Return the (X, Y) coordinate for the center point of the cell that contains the specified text.  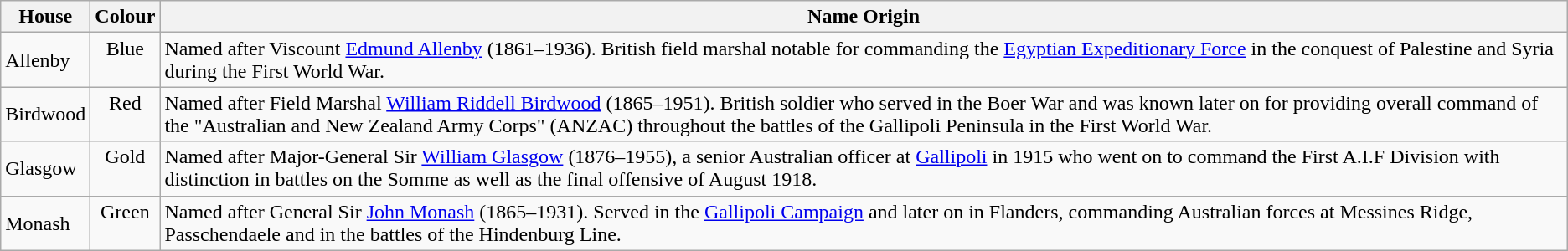
Blue (126, 60)
Colour (126, 17)
Name Origin (864, 17)
House (45, 17)
Green (126, 223)
Glasgow (45, 169)
Birdwood (45, 114)
Monash (45, 223)
Red (126, 114)
Gold (126, 169)
Allenby (45, 60)
